Find where the given text appears and provide that cell's center as [x, y] coordinate. 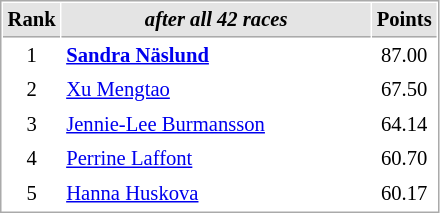
Rank [32, 20]
Perrine Laffont [216, 158]
64.14 [404, 124]
3 [32, 124]
60.17 [404, 194]
5 [32, 194]
87.00 [404, 56]
Xu Mengtao [216, 90]
4 [32, 158]
Sandra Näslund [216, 56]
Hanna Huskova [216, 194]
Jennie-Lee Burmansson [216, 124]
67.50 [404, 90]
Points [404, 20]
2 [32, 90]
after all 42 races [216, 20]
60.70 [404, 158]
1 [32, 56]
